Search for the cell housing the specified text and yield its (X, Y) center coordinate. 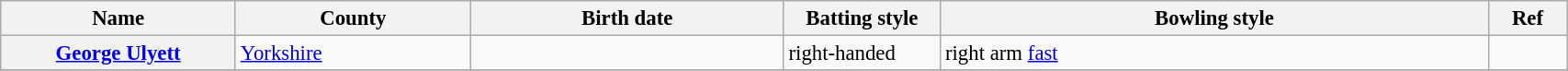
Yorkshire (353, 53)
Bowling style (1214, 18)
Ref (1527, 18)
right arm fast (1214, 53)
Name (118, 18)
Batting style (862, 18)
right-handed (862, 53)
County (353, 18)
George Ulyett (118, 53)
Birth date (626, 18)
